Capture the cell that displays the provided text and extract its [X, Y] central coordinate. 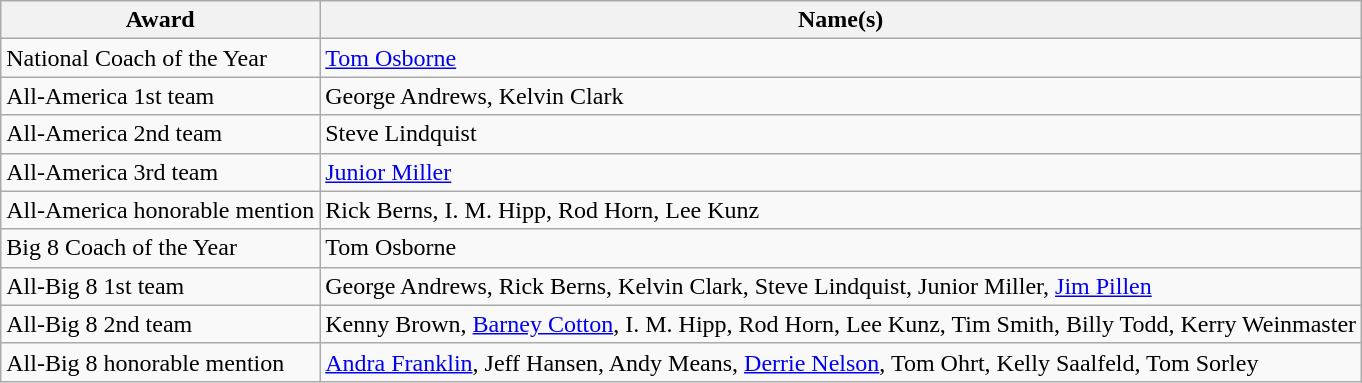
Kenny Brown, Barney Cotton, I. M. Hipp, Rod Horn, Lee Kunz, Tim Smith, Billy Todd, Kerry Weinmaster [841, 324]
Award [160, 20]
Junior Miller [841, 172]
Andra Franklin, Jeff Hansen, Andy Means, Derrie Nelson, Tom Ohrt, Kelly Saalfeld, Tom Sorley [841, 362]
All-America 2nd team [160, 134]
All-America 3rd team [160, 172]
George Andrews, Rick Berns, Kelvin Clark, Steve Lindquist, Junior Miller, Jim Pillen [841, 286]
All-Big 8 honorable mention [160, 362]
Big 8 Coach of the Year [160, 248]
All-Big 8 1st team [160, 286]
All-Big 8 2nd team [160, 324]
Rick Berns, I. M. Hipp, Rod Horn, Lee Kunz [841, 210]
George Andrews, Kelvin Clark [841, 96]
National Coach of the Year [160, 58]
Name(s) [841, 20]
All-America 1st team [160, 96]
Steve Lindquist [841, 134]
All-America honorable mention [160, 210]
